Return (X, Y) of the center of cell containing provided text 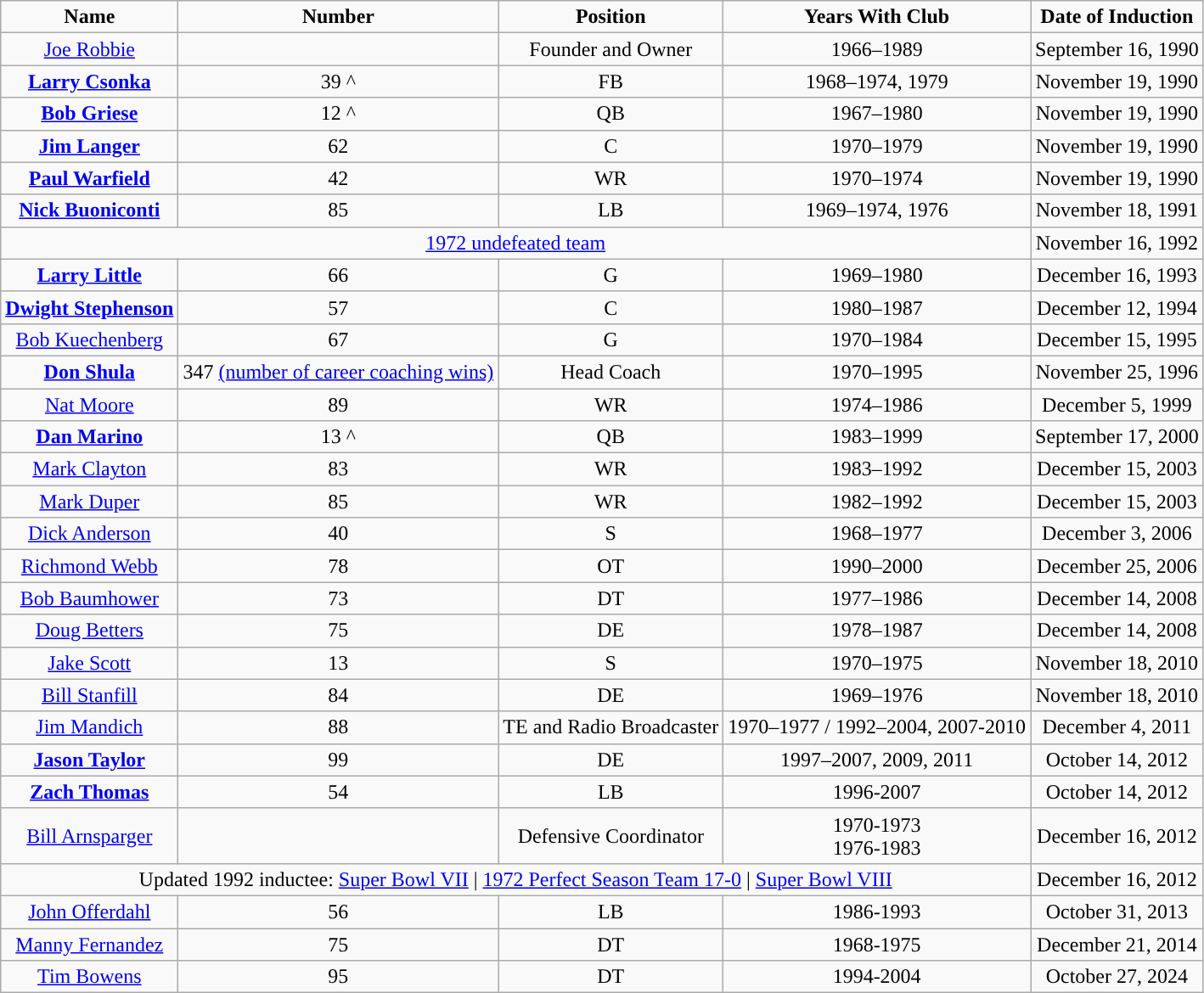
1969–1976 (877, 695)
December 12, 1994 (1117, 307)
39 ^ (338, 81)
1977–1986 (877, 598)
Bob Kuechenberg (90, 339)
John Offerdahl (90, 912)
Bill Arnsparger (90, 835)
FB (611, 81)
54 (338, 792)
OT (611, 566)
Head Coach (611, 372)
12 ^ (338, 114)
1990–2000 (877, 566)
TE and Radio Broadcaster (611, 727)
1967–1980 (877, 114)
September 17, 2000 (1117, 437)
1970–1979 (877, 146)
40 (338, 534)
October 27, 2024 (1117, 977)
Dan Marino (90, 437)
Don Shula (90, 372)
Name (90, 17)
Bob Baumhower (90, 598)
42 (338, 178)
Nick Buoniconti (90, 210)
62 (338, 146)
Bill Stanfill (90, 695)
Richmond Webb (90, 566)
88 (338, 727)
1970–1984 (877, 339)
December 15, 1995 (1117, 339)
1978–1987 (877, 631)
73 (338, 598)
Number (338, 17)
78 (338, 566)
1996-2007 (877, 792)
1966–1989 (877, 49)
November 16, 1992 (1117, 243)
1997–2007, 2009, 2011 (877, 760)
1994-2004 (877, 977)
Founder and Owner (611, 49)
13 ^ (338, 437)
Paul Warfield (90, 178)
89 (338, 405)
99 (338, 760)
1986-1993 (877, 912)
November 18, 1991 (1117, 210)
Larry Little (90, 275)
Jim Mandich (90, 727)
1982–1992 (877, 502)
Zach Thomas (90, 792)
November 25, 1996 (1117, 372)
1969–1974, 1976 (877, 210)
56 (338, 912)
Tim Bowens (90, 977)
13 (338, 663)
1970–1995 (877, 372)
Mark Duper (90, 502)
1983–1999 (877, 437)
1968–1977 (877, 534)
Larry Csonka (90, 81)
Dwight Stephenson (90, 307)
Dick Anderson (90, 534)
1970–1974 (877, 178)
Years With Club (877, 17)
December 3, 2006 (1117, 534)
67 (338, 339)
December 16, 1993 (1117, 275)
Updated 1992 inductee: Super Bowl VII | 1972 Perfect Season Team 17-0 | Super Bowl VIII (516, 879)
347 (number of career coaching wins) (338, 372)
Joe Robbie (90, 49)
Position (611, 17)
December 4, 2011 (1117, 727)
December 21, 2014 (1117, 945)
October 31, 2013 (1117, 912)
95 (338, 977)
September 16, 1990 (1117, 49)
Jim Langer (90, 146)
1972 undefeated team (516, 243)
1970–1977 / 1992–2004, 2007-2010 (877, 727)
1970-19731976-1983 (877, 835)
1968-1975 (877, 945)
December 25, 2006 (1117, 566)
84 (338, 695)
Manny Fernandez (90, 945)
57 (338, 307)
Nat Moore (90, 405)
Bob Griese (90, 114)
1970–1975 (877, 663)
1983–1992 (877, 469)
Mark Clayton (90, 469)
1968–1974, 1979 (877, 81)
Jason Taylor (90, 760)
1980–1987 (877, 307)
December 5, 1999 (1117, 405)
1974–1986 (877, 405)
66 (338, 275)
Jake Scott (90, 663)
1969–1980 (877, 275)
Date of Induction (1117, 17)
83 (338, 469)
Defensive Coordinator (611, 835)
Doug Betters (90, 631)
